Determine the (X, Y) coordinate at the center of the cell enclosing the given text.  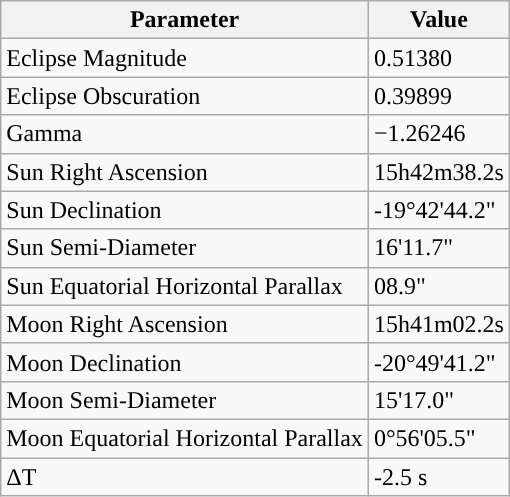
15h41m02.2s (438, 324)
Gamma (185, 134)
Moon Semi-Diameter (185, 400)
Moon Equatorial Horizontal Parallax (185, 438)
Sun Equatorial Horizontal Parallax (185, 286)
Sun Declination (185, 210)
Moon Declination (185, 362)
Moon Right Ascension (185, 324)
−1.26246 (438, 134)
-20°49'41.2" (438, 362)
16'11.7" (438, 248)
-2.5 s (438, 477)
Parameter (185, 20)
0°56'05.5" (438, 438)
15'17.0" (438, 400)
Eclipse Obscuration (185, 96)
Sun Semi-Diameter (185, 248)
0.51380 (438, 58)
-19°42'44.2" (438, 210)
0.39899 (438, 96)
08.9" (438, 286)
Sun Right Ascension (185, 172)
Eclipse Magnitude (185, 58)
15h42m38.2s (438, 172)
ΔT (185, 477)
Value (438, 20)
